Scan for the cell matching the given text and deliver its [X, Y] coordinate at center. 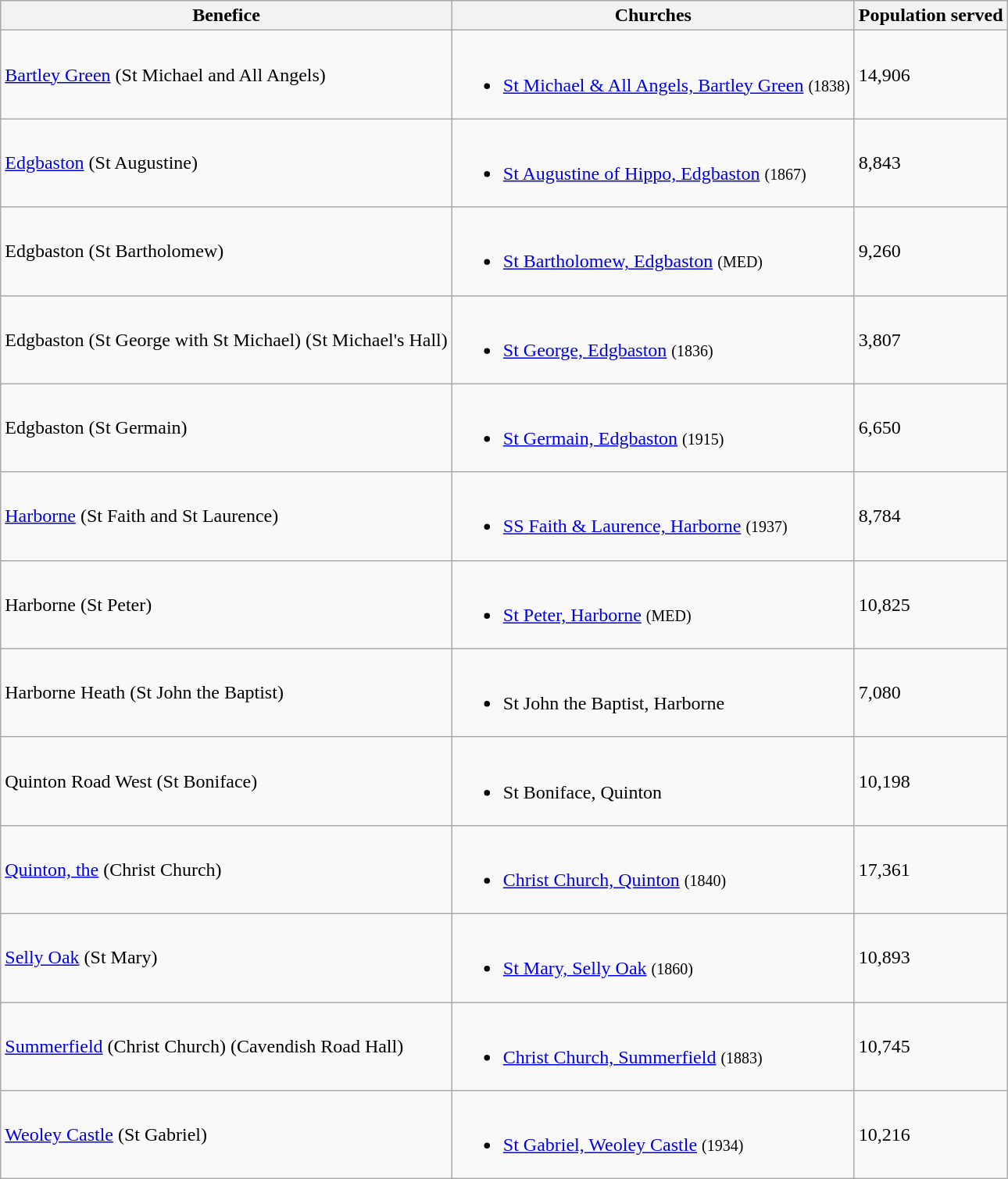
3,807 [931, 339]
St Boniface, Quinton [653, 781]
14,906 [931, 75]
Population served [931, 16]
Edgbaston (St George with St Michael) (St Michael's Hall) [227, 339]
Edgbaston (St Bartholomew) [227, 252]
St Gabriel, Weoley Castle (1934) [653, 1134]
10,745 [931, 1045]
St Augustine of Hippo, Edgbaston (1867) [653, 163]
Christ Church, Quinton (1840) [653, 869]
17,361 [931, 869]
10,198 [931, 781]
Selly Oak (St Mary) [227, 958]
8,843 [931, 163]
9,260 [931, 252]
Harborne (St Peter) [227, 605]
Christ Church, Summerfield (1883) [653, 1045]
10,216 [931, 1134]
Summerfield (Christ Church) (Cavendish Road Hall) [227, 1045]
7,080 [931, 692]
Edgbaston (St Augustine) [227, 163]
SS Faith & Laurence, Harborne (1937) [653, 516]
Edgbaston (St Germain) [227, 428]
St Peter, Harborne (MED) [653, 605]
Churches [653, 16]
Quinton Road West (St Boniface) [227, 781]
St Michael & All Angels, Bartley Green (1838) [653, 75]
St Bartholomew, Edgbaston (MED) [653, 252]
10,893 [931, 958]
Benefice [227, 16]
Harborne Heath (St John the Baptist) [227, 692]
6,650 [931, 428]
10,825 [931, 605]
Bartley Green (St Michael and All Angels) [227, 75]
8,784 [931, 516]
Harborne (St Faith and St Laurence) [227, 516]
Quinton, the (Christ Church) [227, 869]
St George, Edgbaston (1836) [653, 339]
St Germain, Edgbaston (1915) [653, 428]
St Mary, Selly Oak (1860) [653, 958]
St John the Baptist, Harborne [653, 692]
Weoley Castle (St Gabriel) [227, 1134]
